Find where the given text appears and provide that cell's center as (X, Y) coordinate. 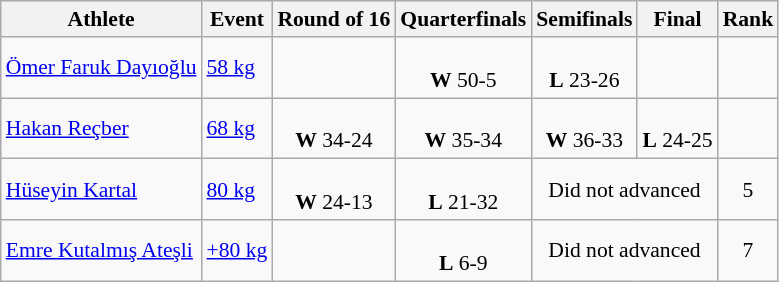
Semifinals (584, 19)
W 50-5 (463, 68)
Rank (748, 19)
L 24-25 (677, 128)
Athlete (102, 19)
L 6-9 (463, 250)
Ömer Faruk Dayıoğlu (102, 68)
7 (748, 250)
58 kg (238, 68)
W 35-34 (463, 128)
Round of 16 (334, 19)
Emre Kutalmış Ateşli (102, 250)
68 kg (238, 128)
W 34-24 (334, 128)
L 21-32 (463, 190)
Hüseyin Kartal (102, 190)
Final (677, 19)
Hakan Reçber (102, 128)
Quarterfinals (463, 19)
W 36-33 (584, 128)
80 kg (238, 190)
5 (748, 190)
L 23-26 (584, 68)
W 24-13 (334, 190)
+80 kg (238, 250)
Event (238, 19)
